Output the (X, Y) coordinate of the center of the cell containing the given text.  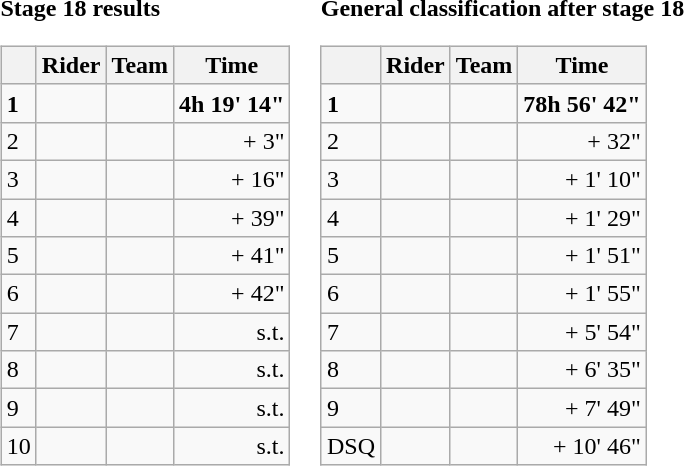
+ 5' 54" (582, 332)
+ 1' 10" (582, 179)
+ 1' 51" (582, 256)
+ 41" (232, 256)
78h 56' 42" (582, 103)
+ 7' 49" (582, 408)
+ 32" (582, 141)
DSQ (350, 446)
10 (18, 446)
+ 42" (232, 294)
+ 39" (232, 217)
+ 1' 55" (582, 294)
+ 16" (232, 179)
+ 10' 46" (582, 446)
+ 6' 35" (582, 370)
+ 1' 29" (582, 217)
+ 3" (232, 141)
4h 19' 14" (232, 103)
